Capture the cell that displays the provided text and extract its (X, Y) central coordinate. 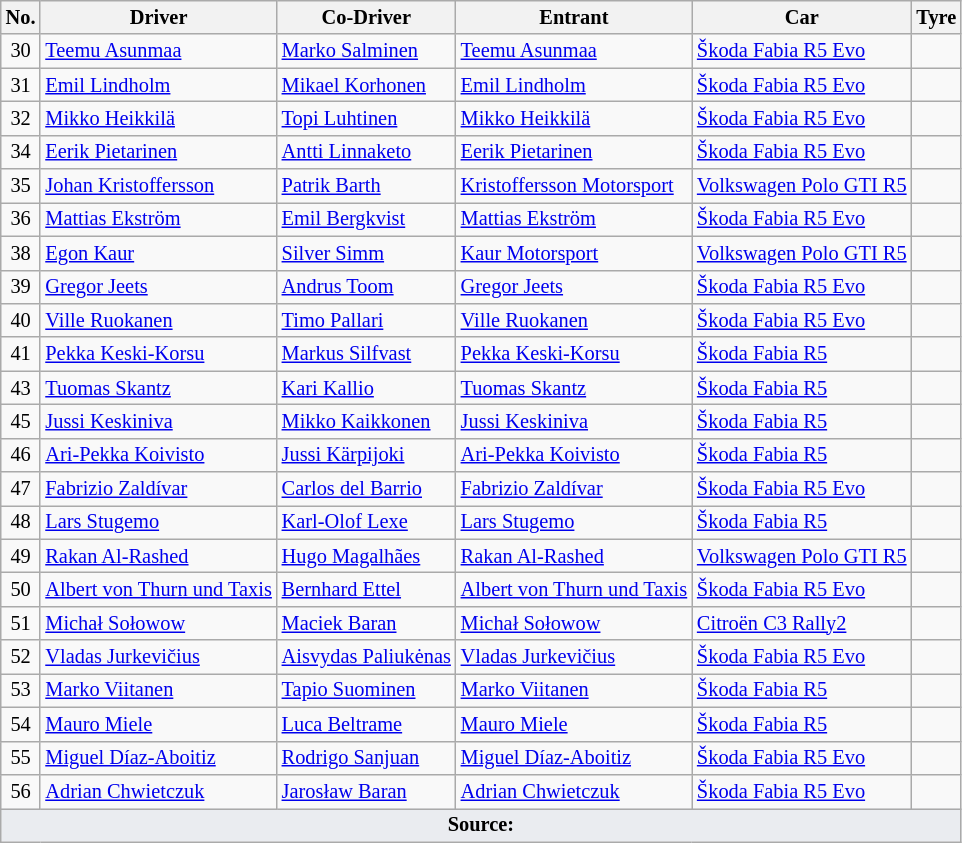
Driver (158, 17)
47 (21, 489)
Timo Pallari (366, 320)
31 (21, 85)
Car (802, 17)
Markus Silfvast (366, 354)
Hugo Magalhães (366, 556)
Marko Salminen (366, 51)
Jarosław Baran (366, 791)
32 (21, 118)
Bernhard Ettel (366, 589)
No. (21, 17)
40 (21, 320)
43 (21, 388)
Kari Kallio (366, 388)
34 (21, 152)
Karl-Olof Lexe (366, 522)
39 (21, 287)
Co-Driver (366, 17)
Andrus Toom (366, 287)
Maciek Baran (366, 623)
Entrant (574, 17)
Kristoffersson Motorsport (574, 186)
45 (21, 421)
Jussi Kärpijoki (366, 455)
Topi Luhtinen (366, 118)
35 (21, 186)
54 (21, 724)
Carlos del Barrio (366, 489)
Mikael Korhonen (366, 85)
Patrik Barth (366, 186)
53 (21, 690)
Kaur Motorsport (574, 253)
Egon Kaur (158, 253)
Tyre (936, 17)
Tapio Suominen (366, 690)
36 (21, 219)
41 (21, 354)
Citroën C3 Rally2 (802, 623)
Antti Linnaketo (366, 152)
46 (21, 455)
Aisvydas Paliukėnas (366, 657)
Source: (481, 825)
Mikko Kaikkonen (366, 421)
51 (21, 623)
48 (21, 522)
Johan Kristoffersson (158, 186)
38 (21, 253)
Luca Beltrame (366, 724)
56 (21, 791)
49 (21, 556)
50 (21, 589)
Emil Bergkvist (366, 219)
52 (21, 657)
Silver Simm (366, 253)
30 (21, 51)
Rodrigo Sanjuan (366, 758)
55 (21, 758)
